Identify which cell holds the provided text, then report its (x, y) central coordinate. 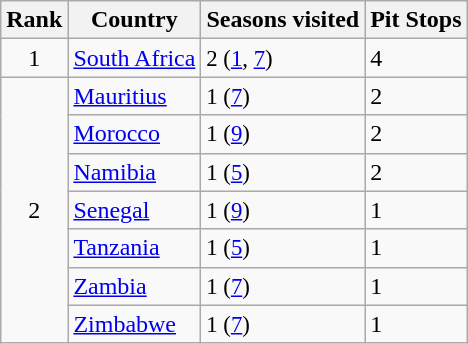
Senegal (134, 210)
South Africa (134, 58)
4 (416, 58)
Zambia (134, 286)
Morocco (134, 134)
Seasons visited (283, 20)
Pit Stops (416, 20)
Zimbabwe (134, 324)
Namibia (134, 172)
Rank (34, 20)
Tanzania (134, 248)
Mauritius (134, 96)
2 (1, 7) (283, 58)
Country (134, 20)
